Search for the cell housing the specified text and yield its [x, y] center coordinate. 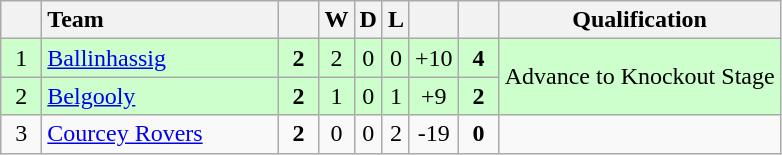
3 [22, 134]
Team [160, 20]
-19 [434, 134]
Belgooly [160, 96]
Courcey Rovers [160, 134]
D [368, 20]
Ballinhassig [160, 58]
W [336, 20]
+10 [434, 58]
4 [478, 58]
Advance to Knockout Stage [640, 77]
L [396, 20]
Qualification [640, 20]
+9 [434, 96]
